Return (X, Y) of the center of cell containing provided text 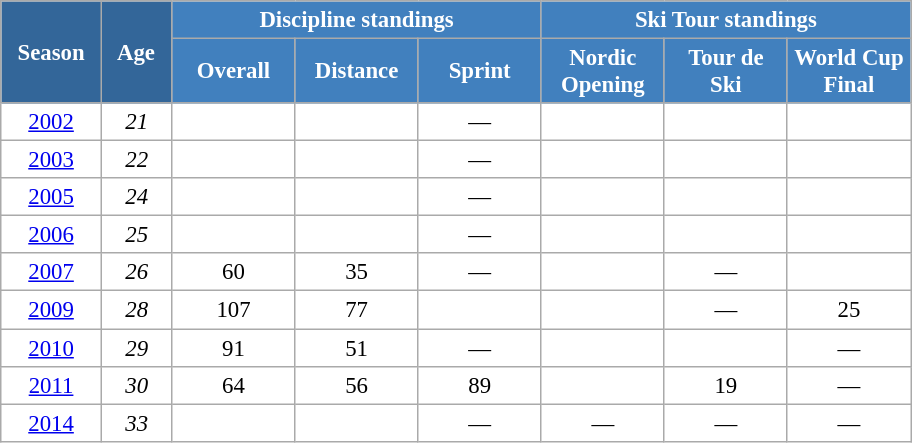
35 (356, 273)
22 (136, 160)
2007 (52, 273)
77 (356, 310)
2006 (52, 235)
Tour deSki (726, 72)
24 (136, 197)
64 (234, 385)
2014 (52, 423)
33 (136, 423)
2002 (52, 122)
Overall (234, 72)
26 (136, 273)
Discipline standings (356, 20)
107 (234, 310)
29 (136, 348)
60 (234, 273)
2003 (52, 160)
21 (136, 122)
2010 (52, 348)
89 (480, 385)
51 (356, 348)
30 (136, 385)
Ski Tour standings (726, 20)
Age (136, 52)
Distance (356, 72)
Sprint (480, 72)
28 (136, 310)
56 (356, 385)
2011 (52, 385)
2009 (52, 310)
19 (726, 385)
NordicOpening (602, 72)
Season (52, 52)
2005 (52, 197)
91 (234, 348)
World CupFinal (848, 72)
